Return the (X, Y) coordinate for the center point of the cell that contains the specified text.  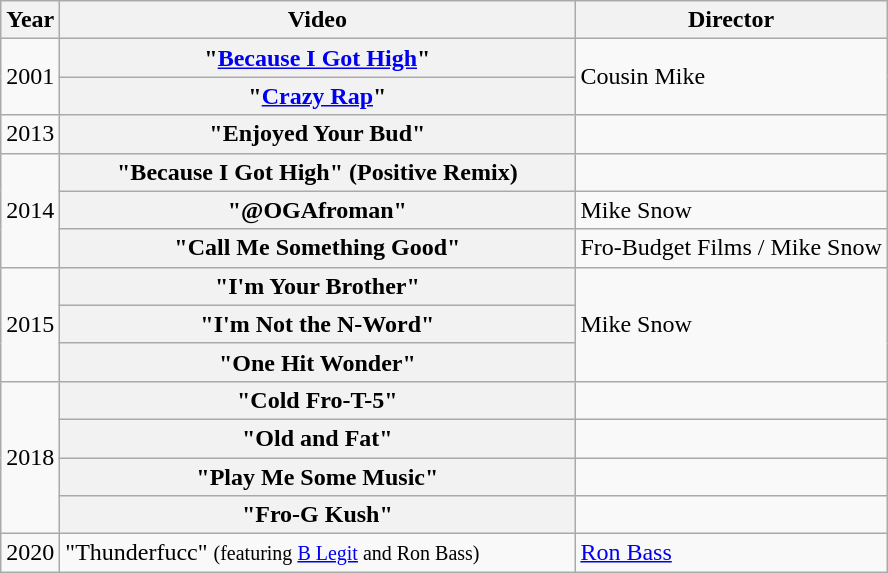
2018 (30, 457)
Video (318, 20)
"One Hit Wonder" (318, 362)
"I'm Your Brother" (318, 286)
"Crazy Rap" (318, 96)
2015 (30, 324)
Ron Bass (731, 553)
2014 (30, 210)
"Cold Fro-T-5" (318, 400)
Director (731, 20)
2001 (30, 77)
"Thunderfucc" (featuring B Legit and Ron Bass) (318, 553)
"@OGAfroman" (318, 210)
Fro-Budget Films / Mike Snow (731, 248)
2013 (30, 134)
2020 (30, 553)
"Enjoyed Your Bud" (318, 134)
"Play Me Some Music" (318, 477)
Year (30, 20)
"Old and Fat" (318, 438)
"I'm Not the N-Word" (318, 324)
"Fro-G Kush" (318, 515)
"Call Me Something Good" (318, 248)
"Because I Got High" (318, 58)
"Because I Got High" (Positive Remix) (318, 172)
Cousin Mike (731, 77)
